Locate the cell with the specified text and output its [x, y] center coordinate. 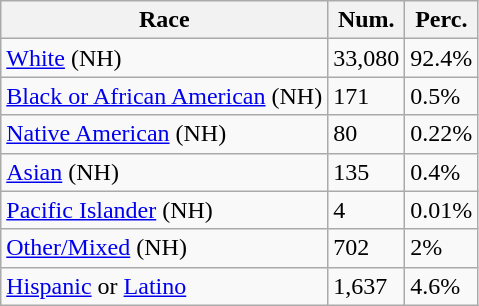
33,080 [366, 58]
Black or African American (NH) [164, 96]
4 [366, 210]
Other/Mixed (NH) [164, 248]
171 [366, 96]
Pacific Islander (NH) [164, 210]
Native American (NH) [164, 134]
White (NH) [164, 58]
1,637 [366, 286]
0.01% [442, 210]
2% [442, 248]
0.4% [442, 172]
0.5% [442, 96]
Hispanic or Latino [164, 286]
Race [164, 20]
135 [366, 172]
702 [366, 248]
Num. [366, 20]
Asian (NH) [164, 172]
4.6% [442, 286]
92.4% [442, 58]
0.22% [442, 134]
80 [366, 134]
Perc. [442, 20]
